Pinpoint the cell where the given text exists, returning its (X, Y) midpoint coordinate. 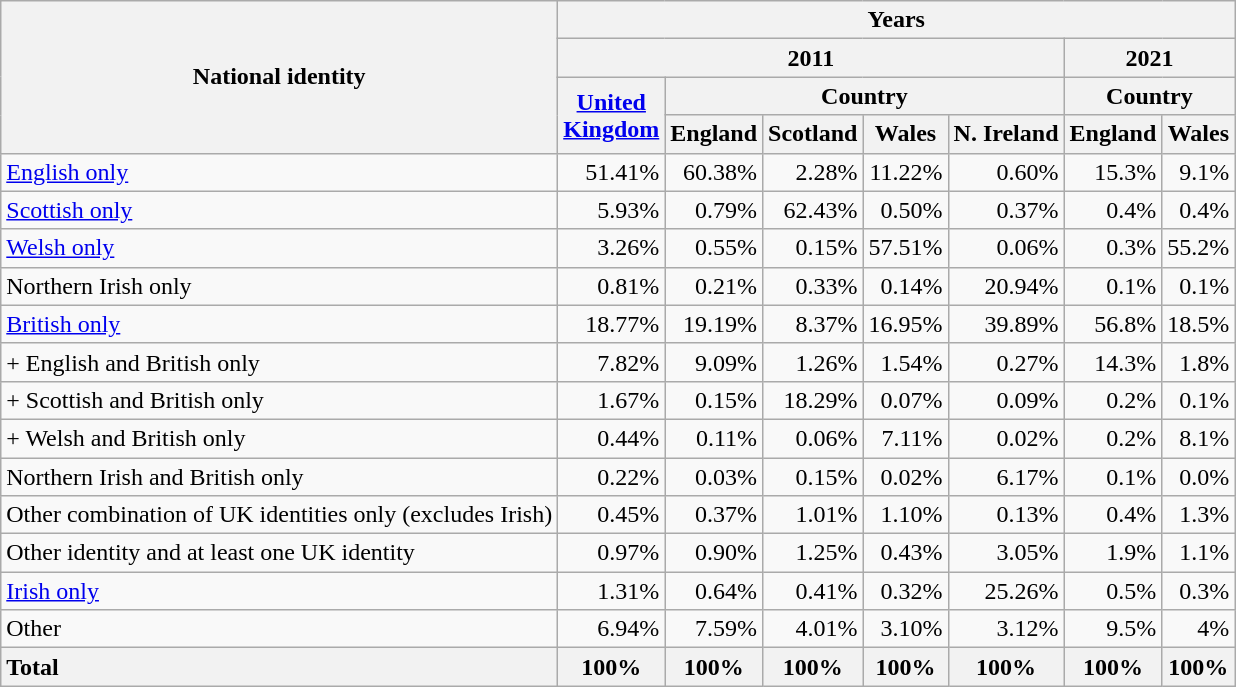
56.8% (1113, 324)
+ Scottish and British only (280, 400)
0.5% (1113, 591)
16.95% (906, 324)
1.10% (906, 515)
+ Welsh and British only (280, 438)
60.38% (714, 172)
8.37% (813, 324)
7.59% (714, 629)
9.5% (1113, 629)
0.21% (714, 286)
0.45% (612, 515)
Welsh only (280, 248)
14.3% (1113, 362)
1.1% (1198, 553)
1.25% (813, 553)
0.14% (906, 286)
18.29% (813, 400)
0.41% (813, 591)
0.50% (906, 210)
8.1% (1198, 438)
9.09% (714, 362)
1.54% (906, 362)
0.81% (612, 286)
0.97% (612, 553)
3.26% (612, 248)
Total (280, 667)
4% (1198, 629)
18.5% (1198, 324)
United Kingdom (612, 115)
N. Ireland (1006, 134)
18.77% (612, 324)
51.41% (612, 172)
Northern Irish and British only (280, 477)
1.31% (612, 591)
7.11% (906, 438)
55.2% (1198, 248)
Scottish only (280, 210)
1.26% (813, 362)
0.0% (1198, 477)
English only (280, 172)
0.55% (714, 248)
25.26% (1006, 591)
3.10% (906, 629)
1.67% (612, 400)
39.89% (1006, 324)
0.07% (906, 400)
Scotland (813, 134)
3.05% (1006, 553)
11.22% (906, 172)
Other identity and at least one UK identity (280, 553)
6.94% (612, 629)
0.60% (1006, 172)
1.3% (1198, 515)
0.09% (1006, 400)
62.43% (813, 210)
0.43% (906, 553)
0.44% (612, 438)
0.90% (714, 553)
Other combination of UK identities only (excludes Irish) (280, 515)
Years (896, 20)
57.51% (906, 248)
Other (280, 629)
2021 (1150, 58)
0.22% (612, 477)
6.17% (1006, 477)
9.1% (1198, 172)
2.28% (813, 172)
0.03% (714, 477)
15.3% (1113, 172)
0.13% (1006, 515)
20.94% (1006, 286)
0.33% (813, 286)
0.27% (1006, 362)
0.64% (714, 591)
19.19% (714, 324)
1.8% (1198, 362)
0.11% (714, 438)
2011 (811, 58)
5.93% (612, 210)
National identity (280, 77)
Irish only (280, 591)
0.32% (906, 591)
7.82% (612, 362)
3.12% (1006, 629)
+ English and British only (280, 362)
1.9% (1113, 553)
Northern Irish only (280, 286)
British only (280, 324)
1.01% (813, 515)
0.79% (714, 210)
4.01% (813, 629)
